Output the [x, y] coordinate of the center of the cell containing the given text.  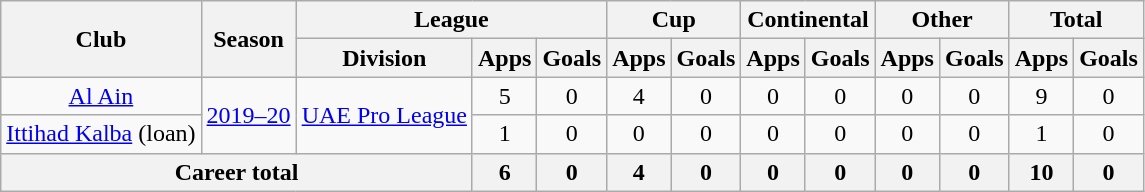
Other [942, 20]
Al Ain [101, 96]
Ittihad Kalba (loan) [101, 134]
Division [384, 58]
2019–20 [248, 115]
5 [504, 96]
Cup [674, 20]
9 [1041, 96]
League [452, 20]
Continental [808, 20]
Career total [237, 172]
Club [101, 39]
Season [248, 39]
UAE Pro League [384, 115]
6 [504, 172]
10 [1041, 172]
Total [1076, 20]
